Provide the [X, Y] coordinate of the cell's center where the given text is located.  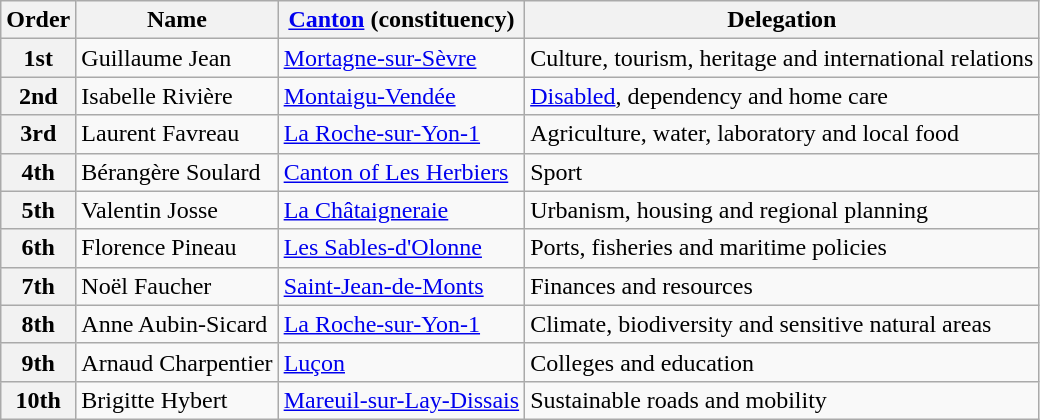
Arnaud Charpentier [177, 362]
7th [38, 286]
Canton (constituency) [402, 20]
Noël Faucher [177, 286]
La Châtaigneraie [402, 210]
Saint-Jean-de-Monts [402, 286]
5th [38, 210]
Laurent Favreau [177, 134]
2nd [38, 96]
Order [38, 20]
3rd [38, 134]
Les Sables-d'Olonne [402, 248]
Delegation [782, 20]
Climate, biodiversity and sensitive natural areas [782, 324]
1st [38, 58]
Colleges and education [782, 362]
Urbanism, housing and regional planning [782, 210]
Canton of Les Herbiers [402, 172]
Montaigu-Vendée [402, 96]
Bérangère Soulard [177, 172]
4th [38, 172]
Ports, fisheries and maritime policies [782, 248]
10th [38, 400]
Luçon [402, 362]
8th [38, 324]
Finances and resources [782, 286]
Sport [782, 172]
Isabelle Rivière [177, 96]
Mareuil-sur-Lay-Dissais [402, 400]
Culture, tourism, heritage and international relations [782, 58]
9th [38, 362]
Agriculture, water, laboratory and local food [782, 134]
6th [38, 248]
Anne Aubin-Sicard [177, 324]
Florence Pineau [177, 248]
Name [177, 20]
Sustainable roads and mobility [782, 400]
Guillaume Jean [177, 58]
Brigitte Hybert [177, 400]
Disabled, dependency and home care [782, 96]
Valentin Josse [177, 210]
Mortagne-sur-Sèvre [402, 58]
